Pinpoint the cell where the given text exists, returning its [X, Y] midpoint coordinate. 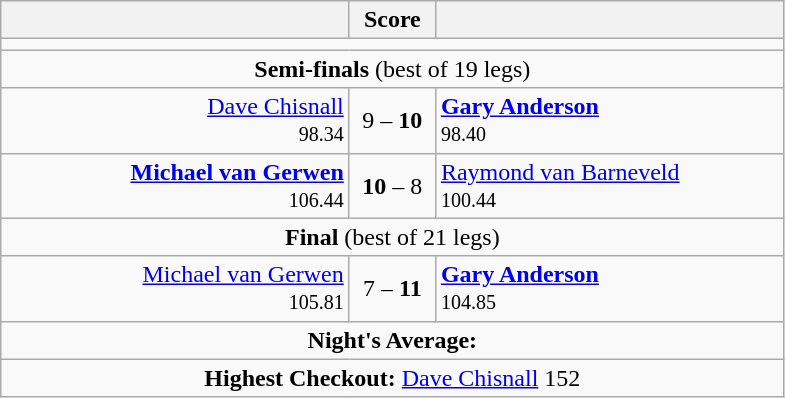
Final (best of 21 legs) [392, 237]
Score [392, 20]
Dave Chisnall 98.34 [176, 120]
Night's Average: [392, 340]
10 – 8 [392, 186]
9 – 10 [392, 120]
Gary Anderson 104.85 [610, 288]
Raymond van Barneveld 100.44 [610, 186]
Michael van Gerwen 106.44 [176, 186]
Highest Checkout: Dave Chisnall 152 [392, 378]
Gary Anderson 98.40 [610, 120]
Michael van Gerwen 105.81 [176, 288]
7 – 11 [392, 288]
Semi-finals (best of 19 legs) [392, 69]
